Search for the cell housing the specified text and yield its (X, Y) center coordinate. 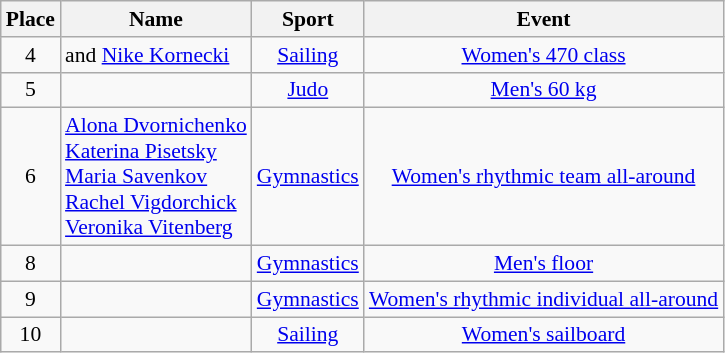
Event (544, 19)
Place (30, 19)
9 (30, 299)
Men's floor (544, 264)
Women's rhythmic team all-around (544, 177)
Women's 470 class (544, 55)
10 (30, 335)
Judo (308, 90)
Men's 60 kg (544, 90)
Women's rhythmic individual all-around (544, 299)
Name (156, 19)
8 (30, 264)
Sport (308, 19)
Women's sailboard (544, 335)
4 (30, 55)
Alona DvornichenkoKaterina PisetskyMaria SavenkovRachel VigdorchickVeronika Vitenberg (156, 177)
and Nike Kornecki (156, 55)
6 (30, 177)
5 (30, 90)
